Output the (x, y) coordinate of the center of the cell containing the given text.  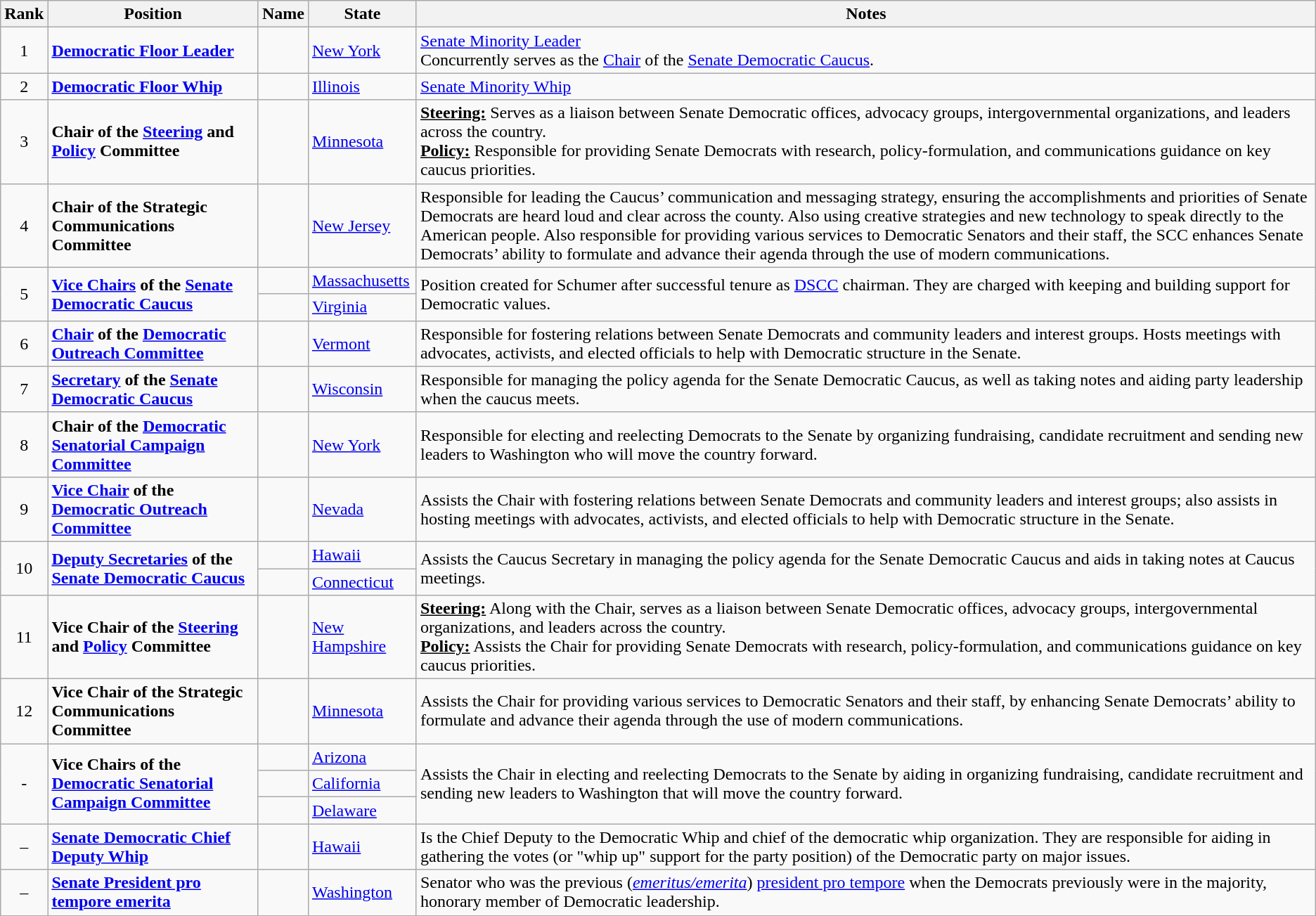
9 (24, 509)
2 (24, 86)
Delaware (362, 811)
4 (24, 225)
Vice Chair of the Democratic Outreach Committee (153, 509)
Democratic Floor Leader (153, 51)
Deputy Secretaries of the Senate Democratic Caucus (153, 568)
Senate President pro tempore emerita (153, 893)
Chair of the Democratic Senatorial Campaign Committee (153, 444)
Massachusetts (362, 280)
Vice Chair of the Steering and Policy Committee (153, 637)
Vermont (362, 343)
Position created for Schumer after successful tenure as DSCC chairman. They are charged with keeping and building support for Democratic values. (866, 294)
10 (24, 568)
1 (24, 51)
Illinois (362, 86)
5 (24, 294)
Vice Chairs of the Democratic Senatorial Campaign Committee (153, 784)
Connecticut (362, 581)
New Jersey (362, 225)
6 (24, 343)
Wisconsin (362, 389)
Secretary of the Senate Democratic Caucus (153, 389)
12 (24, 711)
11 (24, 637)
Vice Chairs of the Senate Democratic Caucus (153, 294)
Arizona (362, 757)
California (362, 784)
State (362, 14)
New Hampshire (362, 637)
- (24, 784)
Notes (866, 14)
Chair of the Steering and Policy Committee (153, 142)
3 (24, 142)
Senate Minority LeaderConcurrently serves as the Chair of the Senate Democratic Caucus. (866, 51)
Position (153, 14)
Chair of the Democratic Outreach Committee (153, 343)
Assists the Caucus Secretary in managing the policy agenda for the Senate Democratic Caucus and aids in taking notes at Caucus meetings. (866, 568)
7 (24, 389)
8 (24, 444)
Senate Democratic Chief Deputy Whip (153, 846)
Name (283, 14)
Rank (24, 14)
Democratic Floor Whip (153, 86)
Senate Minority Whip (866, 86)
Nevada (362, 509)
Chair of the Strategic Communications Committee (153, 225)
Washington (362, 893)
Virginia (362, 307)
Vice Chair of the Strategic Communications Committee (153, 711)
